Output the [X, Y] coordinate of the center of the cell containing the given text.  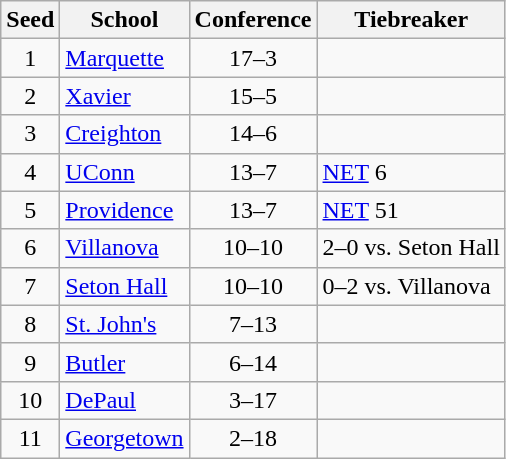
St. John's [124, 324]
8 [30, 324]
14–6 [253, 134]
11 [30, 438]
7–13 [253, 324]
Xavier [124, 96]
6–14 [253, 362]
15–5 [253, 96]
Marquette [124, 58]
2–18 [253, 438]
Butler [124, 362]
6 [30, 248]
0–2 vs. Villanova [411, 286]
3 [30, 134]
2–0 vs. Seton Hall [411, 248]
1 [30, 58]
NET 6 [411, 172]
5 [30, 210]
3–17 [253, 400]
Creighton [124, 134]
Conference [253, 20]
UConn [124, 172]
Seed [30, 20]
DePaul [124, 400]
Seton Hall [124, 286]
Georgetown [124, 438]
NET 51 [411, 210]
Tiebreaker [411, 20]
17–3 [253, 58]
9 [30, 362]
10 [30, 400]
Villanova [124, 248]
4 [30, 172]
7 [30, 286]
School [124, 20]
Providence [124, 210]
2 [30, 96]
